Output the [X, Y] coordinate of the center of the cell containing the given text.  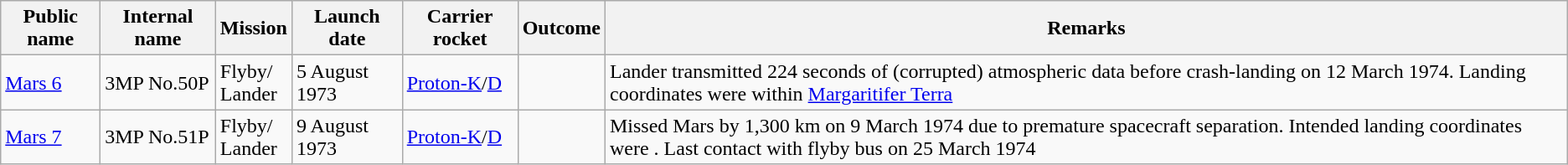
Outcome [561, 28]
Public name [50, 28]
5 August 1973 [347, 82]
Internal name [158, 28]
Carrier rocket [460, 28]
9 August 1973 [347, 137]
Mission [253, 28]
Launch date [347, 28]
Mars 6 [50, 82]
3MP No.50P [158, 82]
Remarks [1086, 28]
3MP No.51P [158, 137]
Mars 7 [50, 137]
